Search for the cell housing the specified text and yield its [X, Y] center coordinate. 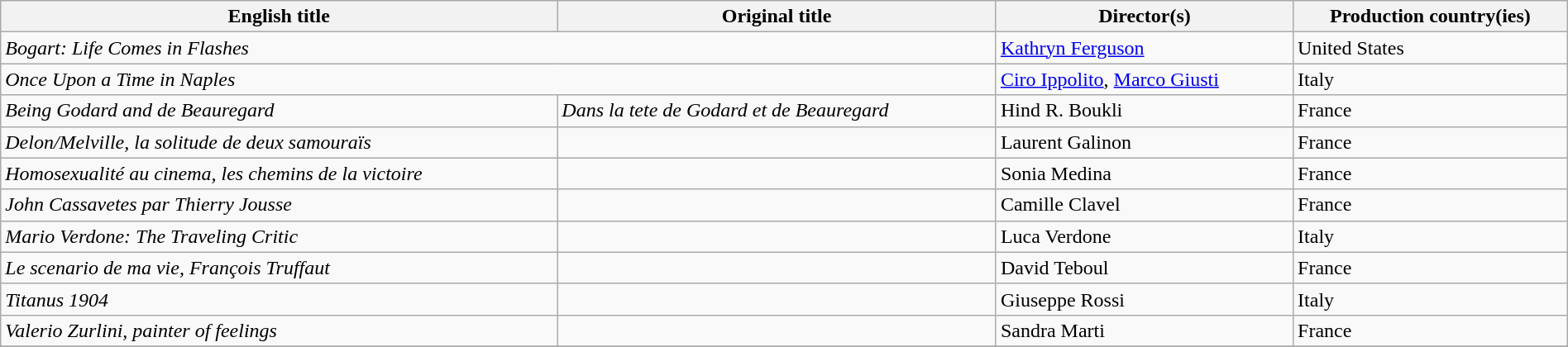
Titanus 1904 [280, 299]
Delon/Melville, la solitude de deux samouraïs [280, 142]
Production country(ies) [1431, 17]
Giuseppe Rossi [1145, 299]
Kathryn Ferguson [1145, 48]
Original title [777, 17]
Luca Verdone [1145, 236]
Mario Verdone: The Traveling Critic [280, 236]
Once Upon a Time in Naples [499, 79]
Sonia Medina [1145, 173]
United States [1431, 48]
Ciro Ippolito, Marco Giusti [1145, 79]
Being Godard and de Beauregard [280, 111]
Director(s) [1145, 17]
Sandra Marti [1145, 330]
Dans la tete de Godard et de Beauregard [777, 111]
Hind R. Boukli [1145, 111]
Valerio Zurlini, painter of feelings [280, 330]
David Teboul [1145, 268]
Bogart: Life Comes in Flashes [499, 48]
English title [280, 17]
Laurent Galinon [1145, 142]
Camille Clavel [1145, 205]
John Cassavetes par Thierry Jousse [280, 205]
Homosexualité au cinema, les chemins de la victoire [280, 173]
Le scenario de ma vie, François Truffaut [280, 268]
